Search for the cell housing the specified text and yield its [X, Y] center coordinate. 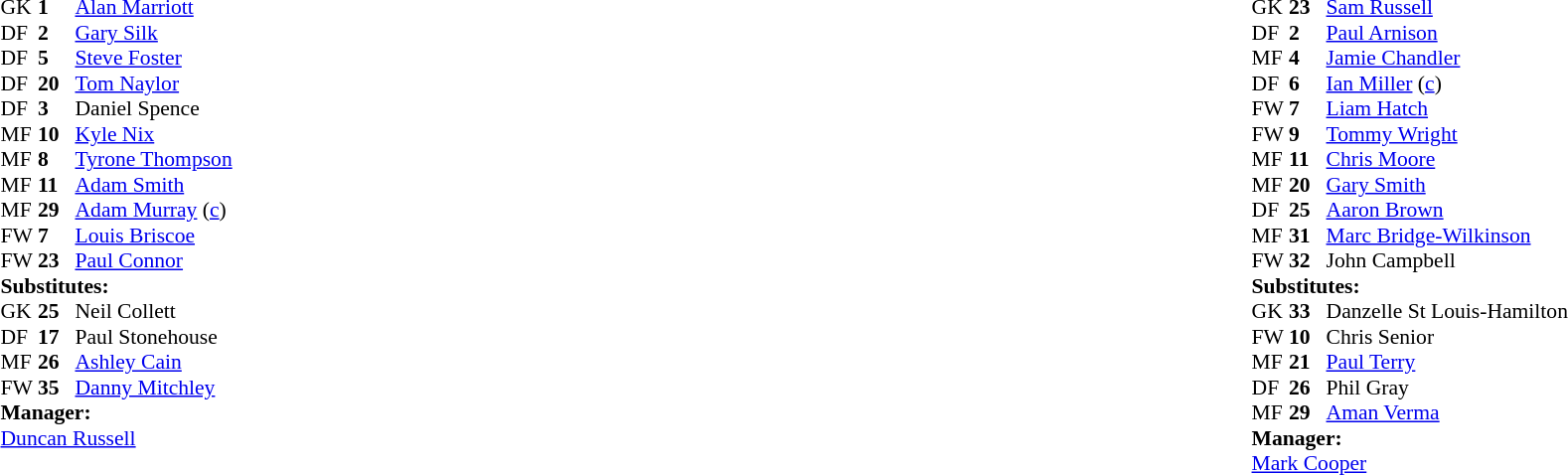
4 [1308, 59]
Gary Silk [154, 33]
Duncan Russell [115, 438]
Danny Mitchley [154, 388]
Tommy Wright [1447, 134]
6 [1308, 83]
Phil Gray [1447, 388]
Danzelle St Louis-Hamilton [1447, 311]
Louis Briscoe [154, 236]
Neil Collett [154, 311]
Marc Bridge-Wilkinson [1447, 236]
Paul Terry [1447, 363]
Paul Stonehouse [154, 337]
31 [1308, 236]
9 [1308, 134]
21 [1308, 363]
Kyle Nix [154, 134]
32 [1308, 261]
Paul Connor [154, 261]
3 [57, 108]
Chris Moore [1447, 160]
Steve Foster [154, 59]
Ashley Cain [154, 363]
33 [1308, 311]
Aaron Brown [1447, 210]
8 [57, 160]
Liam Hatch [1447, 108]
Tom Naylor [154, 83]
35 [57, 388]
5 [57, 59]
Chris Senior [1447, 337]
23 [57, 261]
Tyrone Thompson [154, 160]
Aman Verma [1447, 412]
Paul Arnison [1447, 33]
Adam Murray (c) [154, 210]
Gary Smith [1447, 185]
Daniel Spence [154, 108]
John Campbell [1447, 261]
17 [57, 337]
Ian Miller (c) [1447, 83]
Adam Smith [154, 185]
Jamie Chandler [1447, 59]
